Search for the cell housing the specified text and yield its [x, y] center coordinate. 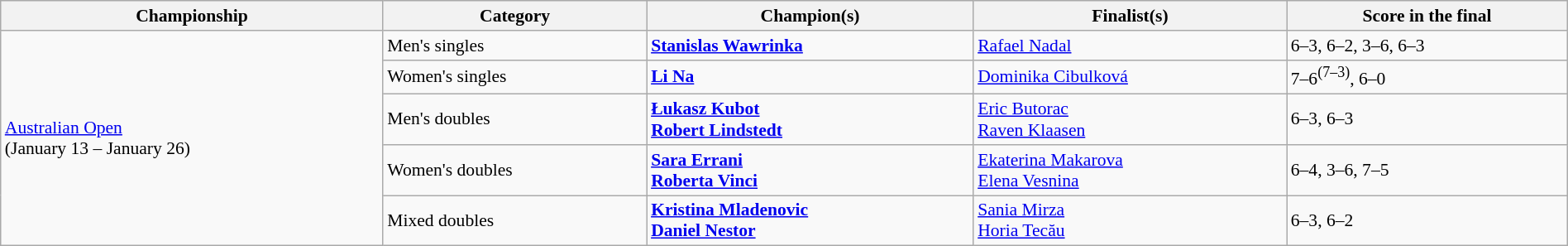
Men's doubles [514, 119]
Łukasz Kubot Robert Lindstedt [810, 119]
Championship [192, 16]
Score in the final [1427, 16]
Women's singles [514, 76]
Mixed doubles [514, 220]
Category [514, 16]
6–4, 3–6, 7–5 [1427, 171]
6–3, 6–3 [1427, 119]
Rafael Nadal [1130, 46]
Men's singles [514, 46]
Dominika Cibulková [1130, 76]
Finalist(s) [1130, 16]
Sara Errani Roberta Vinci [810, 171]
Eric Butorac Raven Klaasen [1130, 119]
6–3, 6–2 [1427, 220]
Sania Mirza Horia Tecău [1130, 220]
Ekaterina Makarova Elena Vesnina [1130, 171]
Stanislas Wawrinka [810, 46]
Champion(s) [810, 16]
Women's doubles [514, 171]
Li Na [810, 76]
6–3, 6–2, 3–6, 6–3 [1427, 46]
Kristina Mladenovic Daniel Nestor [810, 220]
7–6(7–3), 6–0 [1427, 76]
Australian Open(January 13 – January 26) [192, 138]
